Identify which cell holds the provided text, then report its [X, Y] central coordinate. 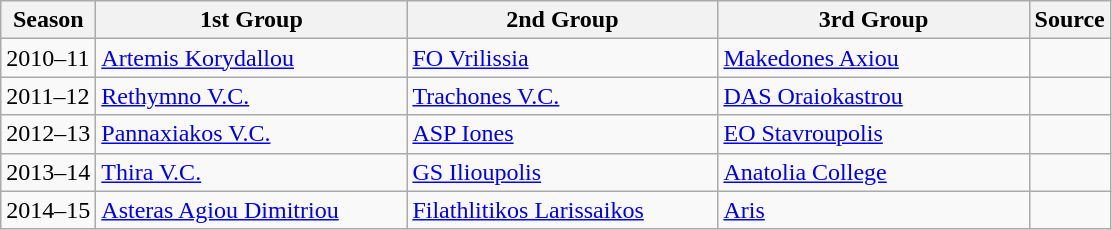
GS Ilioupolis [562, 172]
Filathlitikos Larissaikos [562, 210]
Aris [874, 210]
1st Group [252, 20]
Trachones V.C. [562, 96]
Asteras Agiou Dimitriou [252, 210]
2014–15 [48, 210]
2010–11 [48, 58]
FO Vrilissia [562, 58]
ASP Iones [562, 134]
EO Stavroupolis [874, 134]
Anatolia College [874, 172]
2012–13 [48, 134]
Source [1070, 20]
Makedones Axiou [874, 58]
DAS Oraiokastrou [874, 96]
Thira V.C. [252, 172]
Artemis Korydallou [252, 58]
2011–12 [48, 96]
Pannaxiakos V.C. [252, 134]
2013–14 [48, 172]
Season [48, 20]
3rd Group [874, 20]
Rethymno V.C. [252, 96]
2nd Group [562, 20]
